Search for the cell housing the specified text and yield its [x, y] center coordinate. 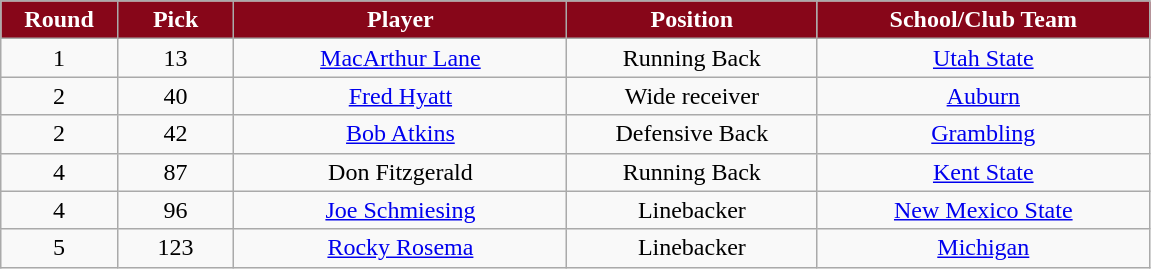
Position [692, 20]
Grambling [984, 134]
13 [176, 58]
New Mexico State [984, 210]
Utah State [984, 58]
40 [176, 96]
Kent State [984, 172]
87 [176, 172]
1 [60, 58]
123 [176, 248]
42 [176, 134]
Round [60, 20]
Rocky Rosema [400, 248]
Fred Hyatt [400, 96]
School/Club Team [984, 20]
Pick [176, 20]
MacArthur Lane [400, 58]
Player [400, 20]
Michigan [984, 248]
Joe Schmiesing [400, 210]
Bob Atkins [400, 134]
5 [60, 248]
Defensive Back [692, 134]
Don Fitzgerald [400, 172]
Wide receiver [692, 96]
96 [176, 210]
Auburn [984, 96]
